Scan for the cell matching the given text and deliver its [X, Y] coordinate at center. 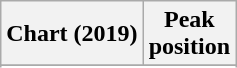
Peak position [189, 34]
Chart (2019) [72, 34]
